Return the [x, y] coordinate for the center point of the cell that contains the specified text.  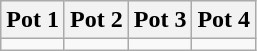
Pot 1 [33, 20]
Pot 4 [224, 20]
Pot 2 [96, 20]
Pot 3 [160, 20]
